Identify which cell holds the provided text, then report its (X, Y) central coordinate. 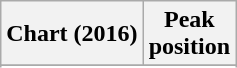
Chart (2016) (72, 34)
Peak position (189, 34)
